Find where the given text appears and provide that cell's center as (x, y) coordinate. 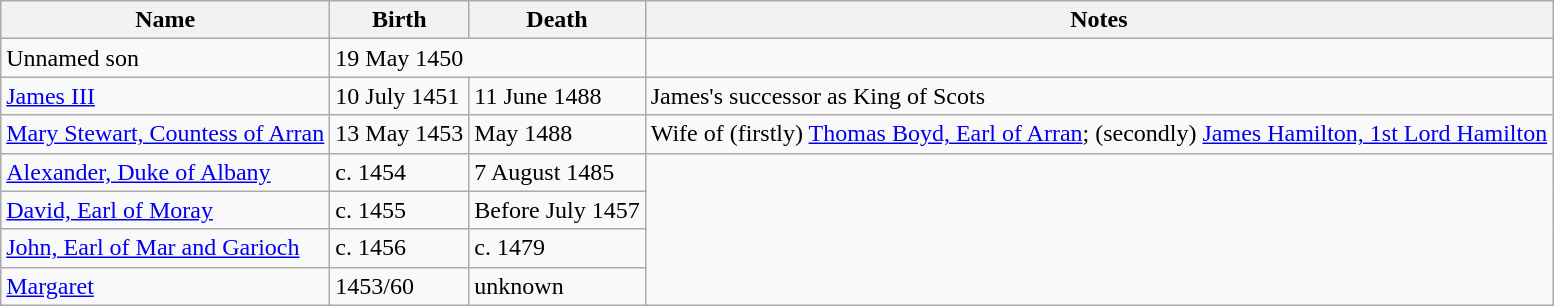
Margaret (166, 286)
1453/60 (400, 286)
11 June 1488 (557, 96)
May 1488 (557, 134)
Unnamed son (166, 58)
Name (166, 20)
unknown (557, 286)
10 July 1451 (400, 96)
Mary Stewart, Countess of Arran (166, 134)
19 May 1450 (488, 58)
13 May 1453 (400, 134)
c. 1479 (557, 248)
James III (166, 96)
James's successor as King of Scots (1098, 96)
c. 1456 (400, 248)
Birth (400, 20)
Before July 1457 (557, 210)
c. 1455 (400, 210)
David, Earl of Moray (166, 210)
Notes (1098, 20)
Alexander, Duke of Albany (166, 172)
Death (557, 20)
Wife of (firstly) Thomas Boyd, Earl of Arran; (secondly) James Hamilton, 1st Lord Hamilton (1098, 134)
John, Earl of Mar and Garioch (166, 248)
c. 1454 (400, 172)
7 August 1485 (557, 172)
